Output the (x, y) coordinate of the center of the cell containing the given text.  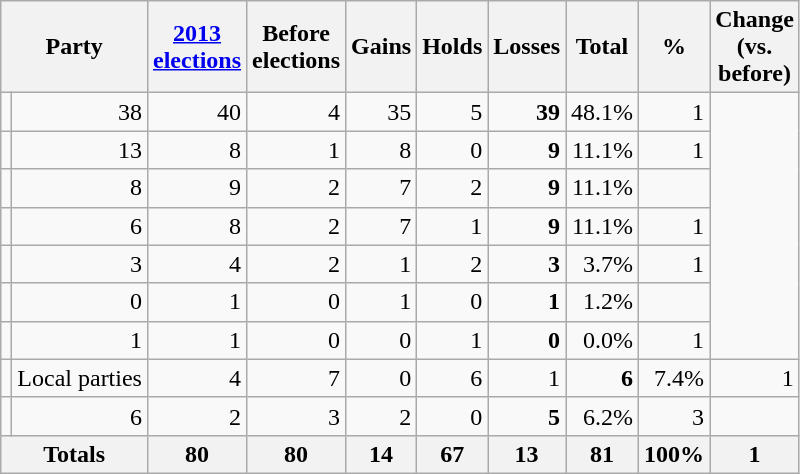
Local parties (80, 378)
38 (80, 112)
100% (674, 454)
Totals (74, 454)
81 (602, 454)
48.1% (602, 112)
6.2% (602, 416)
Change (vs. before) (755, 47)
Holds (452, 47)
14 (382, 454)
2013 elections (196, 47)
7.4% (674, 378)
67 (452, 454)
39 (527, 112)
% (674, 47)
Before elections (296, 47)
0.0% (602, 340)
Total (602, 47)
Gains (382, 47)
40 (196, 112)
Losses (527, 47)
3.7% (602, 264)
1.2% (602, 302)
35 (382, 112)
Party (74, 47)
